Locate the cell with the specified text and output its (x, y) center coordinate. 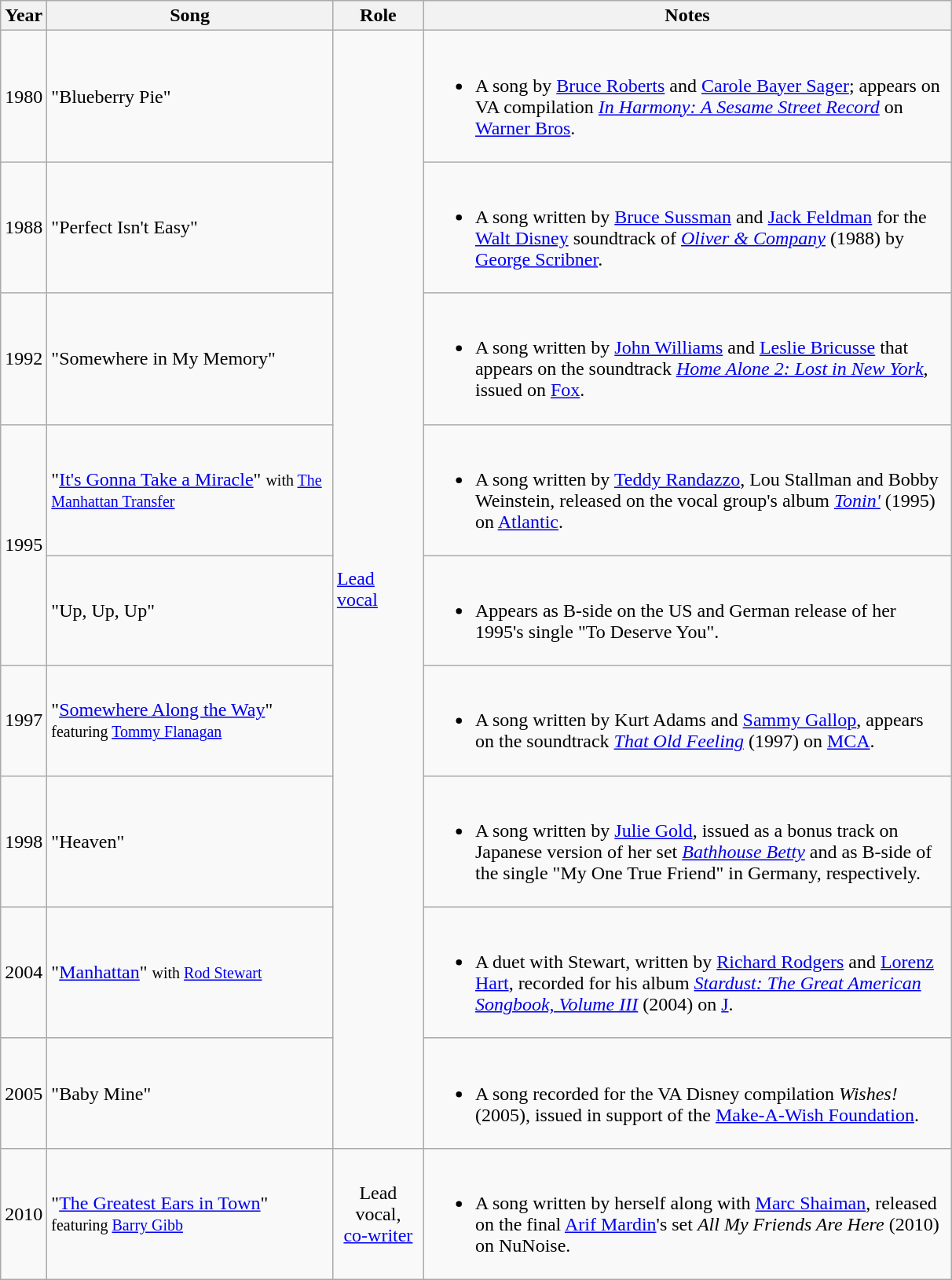
2004 (24, 973)
"The Greatest Ears in Town" featuring Barry Gibb (190, 1213)
A song recorded for the VA Disney compilation Wishes! (2005), issued in support of the Make-A-Wish Foundation. (687, 1093)
Appears as B-side on the US and German release of her 1995's single "To Deserve You". (687, 611)
1992 (24, 358)
"Up, Up, Up" (190, 611)
A song written by Bruce Sussman and Jack Feldman for the Walt Disney soundtrack of Oliver & Company (1988) by George Scribner. (687, 228)
"Manhattan" with Rod Stewart (190, 973)
Lead vocal (378, 589)
Year (24, 16)
Notes (687, 16)
Role (378, 16)
"Somewhere Along the Way" featuring Tommy Flanagan (190, 721)
"It's Gonna Take a Miracle" with The Manhattan Transfer (190, 490)
"Perfect Isn't Easy" (190, 228)
1988 (24, 228)
1997 (24, 721)
1980 (24, 96)
A song written by Kurt Adams and Sammy Gallop, appears on the soundtrack That Old Feeling (1997) on MCA. (687, 721)
"Somewhere in My Memory" (190, 358)
2010 (24, 1213)
A song by Bruce Roberts and Carole Bayer Sager; appears on VA compilation In Harmony: A Sesame Street Record on Warner Bros. (687, 96)
A song written by Teddy Randazzo, Lou Stallman and Bobby Weinstein, released on the vocal group's album Tonin' (1995) on Atlantic. (687, 490)
2005 (24, 1093)
"Heaven" (190, 841)
Song (190, 16)
"Blueberry Pie" (190, 96)
1998 (24, 841)
"Baby Mine" (190, 1093)
1995 (24, 545)
A song written by John Williams and Leslie Bricusse that appears on the soundtrack Home Alone 2: Lost in New York, issued on Fox. (687, 358)
Lead vocal, co-writer (378, 1213)
A song written by herself along with Marc Shaiman, released on the final Arif Mardin's set All My Friends Are Here (2010) on NuNoise. (687, 1213)
